Detect which cell encompasses the target text, then output its [X, Y] center coordinate. 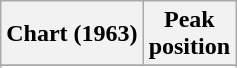
Chart (1963) [72, 34]
Peakposition [189, 34]
